Determine the (x, y) coordinate at the center of the cell enclosing the given text.  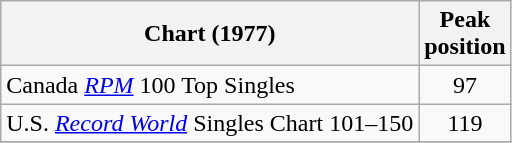
U.S. Record World Singles Chart 101–150 (210, 123)
119 (465, 123)
Canada RPM 100 Top Singles (210, 85)
Chart (1977) (210, 34)
97 (465, 85)
Peakposition (465, 34)
